Detect which cell encompasses the target text, then output its (X, Y) center coordinate. 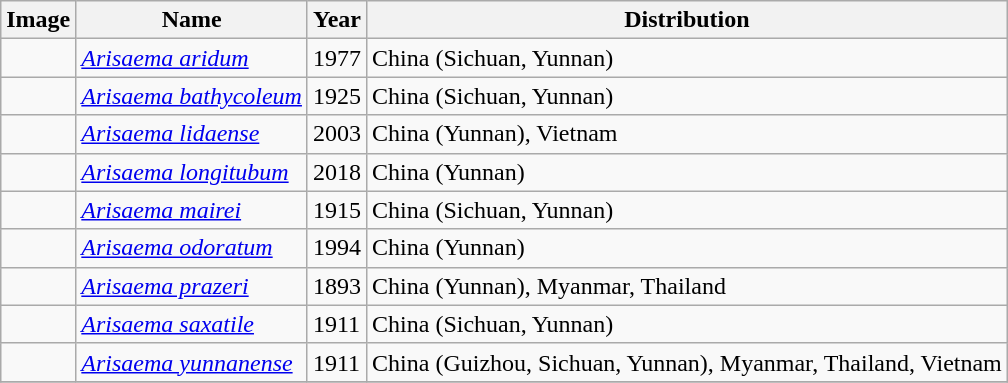
2003 (336, 134)
1977 (336, 58)
Arisaema odoratum (192, 248)
1925 (336, 96)
Arisaema longitubum (192, 172)
Arisaema prazeri (192, 286)
Image (38, 20)
Arisaema saxatile (192, 324)
Arisaema bathycoleum (192, 96)
Distribution (688, 20)
1994 (336, 248)
China (Yunnan), Vietnam (688, 134)
Year (336, 20)
Name (192, 20)
China (Yunnan), Myanmar, Thailand (688, 286)
Arisaema mairei (192, 210)
2018 (336, 172)
Arisaema yunnanense (192, 362)
Arisaema aridum (192, 58)
1915 (336, 210)
China (Guizhou, Sichuan, Yunnan), Myanmar, Thailand, Vietnam (688, 362)
Arisaema lidaense (192, 134)
1893 (336, 286)
